For the text-containing cell, return its midpoint in (x, y) coordinate format. 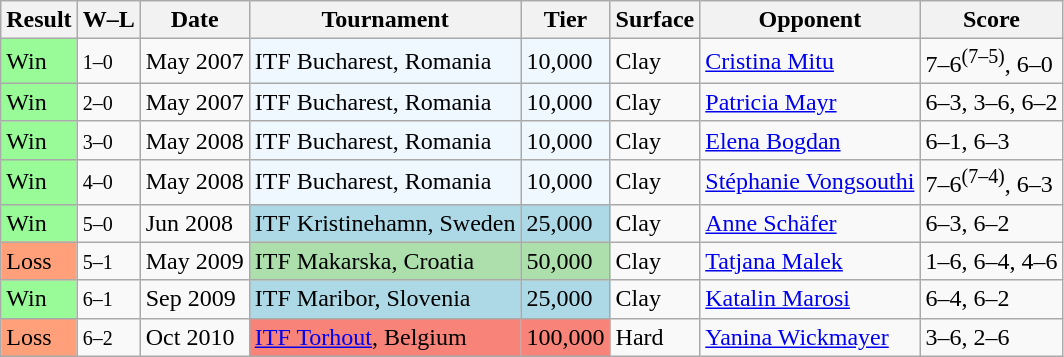
7–6(7–4), 6–3 (992, 182)
Katalin Marosi (810, 299)
ITF Maribor, Slovenia (385, 299)
W–L (108, 20)
Result (39, 20)
Jun 2008 (194, 223)
Surface (655, 20)
Patricia Mayr (810, 102)
ITF Torhout, Belgium (385, 337)
50,000 (566, 261)
Tier (566, 20)
6–3, 3–6, 6–2 (992, 102)
1–0 (108, 62)
4–0 (108, 182)
Anne Schäfer (810, 223)
Tatjana Malek (810, 261)
5–1 (108, 261)
Yanina Wickmayer (810, 337)
6–1 (108, 299)
5–0 (108, 223)
Hard (655, 337)
1–6, 6–4, 4–6 (992, 261)
6–1, 6–3 (992, 140)
2–0 (108, 102)
3–0 (108, 140)
Stéphanie Vongsouthi (810, 182)
Oct 2010 (194, 337)
Opponent (810, 20)
6–4, 6–2 (992, 299)
Cristina Mitu (810, 62)
ITF Kristinehamn, Sweden (385, 223)
7–6(7–5), 6–0 (992, 62)
100,000 (566, 337)
6–3, 6–2 (992, 223)
Elena Bogdan (810, 140)
Date (194, 20)
3–6, 2–6 (992, 337)
ITF Makarska, Croatia (385, 261)
Sep 2009 (194, 299)
Tournament (385, 20)
6–2 (108, 337)
Score (992, 20)
May 2009 (194, 261)
